Extract the [x, y] coordinate from the center of the cell holding the provided text.  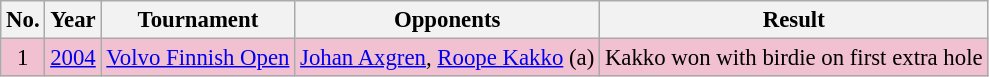
Result [794, 20]
Tournament [198, 20]
Opponents [448, 20]
Johan Axgren, Roope Kakko (a) [448, 58]
No. [23, 20]
Volvo Finnish Open [198, 58]
Kakko won with birdie on first extra hole [794, 58]
Year [73, 20]
1 [23, 58]
2004 [73, 58]
